Locate the cell with the specified text and output its [x, y] center coordinate. 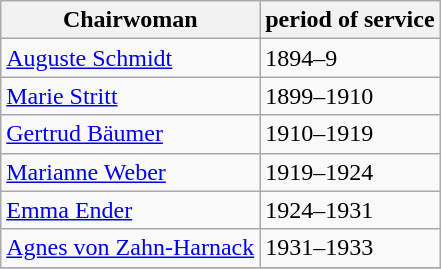
1910–1919 [350, 134]
Auguste Schmidt [130, 58]
1894–9 [350, 58]
Marie Stritt [130, 96]
period of service [350, 20]
Chairwoman [130, 20]
Agnes von Zahn-Harnack [130, 248]
1919–1924 [350, 172]
Emma Ender [130, 210]
Gertrud Bäumer [130, 134]
1924–1931 [350, 210]
Marianne Weber [130, 172]
1931–1933 [350, 248]
1899–1910 [350, 96]
